Extract the [X, Y] coordinate from the center of the cell holding the provided text.  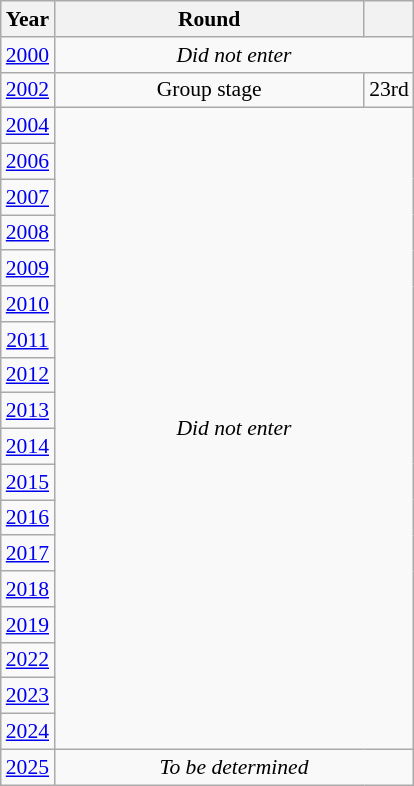
2018 [28, 589]
2023 [28, 696]
2000 [28, 55]
2004 [28, 126]
2008 [28, 233]
2007 [28, 197]
2014 [28, 447]
2013 [28, 411]
2016 [28, 518]
2011 [28, 340]
2012 [28, 375]
2009 [28, 269]
2024 [28, 732]
2006 [28, 162]
To be determined [234, 767]
Group stage [209, 90]
2017 [28, 554]
2025 [28, 767]
2015 [28, 482]
Year [28, 19]
Round [209, 19]
23rd [389, 90]
2022 [28, 660]
2002 [28, 90]
2019 [28, 625]
2010 [28, 304]
